Scan for the cell matching the given text and deliver its (x, y) coordinate at center. 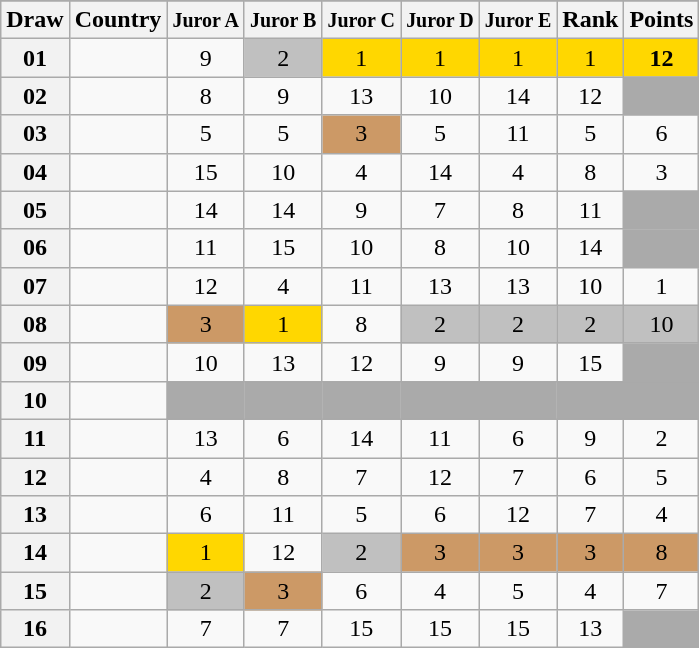
08 (35, 324)
Juror C (362, 20)
03 (35, 134)
Rank (590, 20)
09 (35, 362)
Points (662, 20)
04 (35, 172)
05 (35, 210)
Juror E (518, 20)
07 (35, 286)
01 (35, 58)
Juror A (206, 20)
Draw (35, 20)
Juror B (283, 20)
02 (35, 96)
Juror D (440, 20)
16 (35, 629)
Country (118, 20)
06 (35, 248)
